Search for the cell housing the specified text and yield its (X, Y) center coordinate. 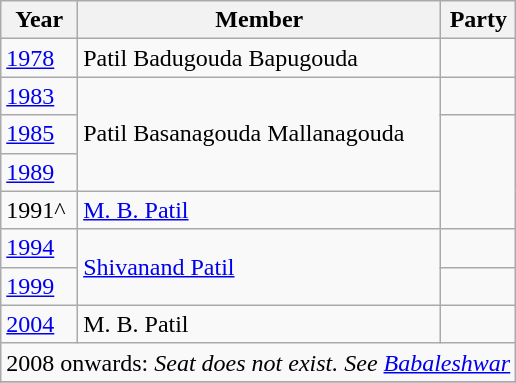
1978 (40, 58)
1991^ (40, 210)
1994 (40, 248)
1999 (40, 286)
1983 (40, 96)
Member (260, 20)
2008 onwards: Seat does not exist. See Babaleshwar (258, 362)
1989 (40, 172)
2004 (40, 324)
Patil Badugouda Bapugouda (260, 58)
Patil Basanagouda Mallanagouda (260, 134)
Party (478, 20)
Shivanand Patil (260, 267)
Year (40, 20)
1985 (40, 134)
